Search for the cell housing the specified text and yield its [X, Y] center coordinate. 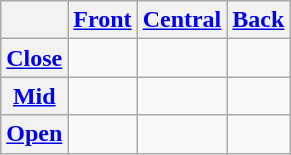
Open [34, 134]
Close [34, 58]
Mid [34, 96]
Front [102, 20]
Back [258, 20]
Central [182, 20]
